Detect which cell encompasses the target text, then output its [x, y] center coordinate. 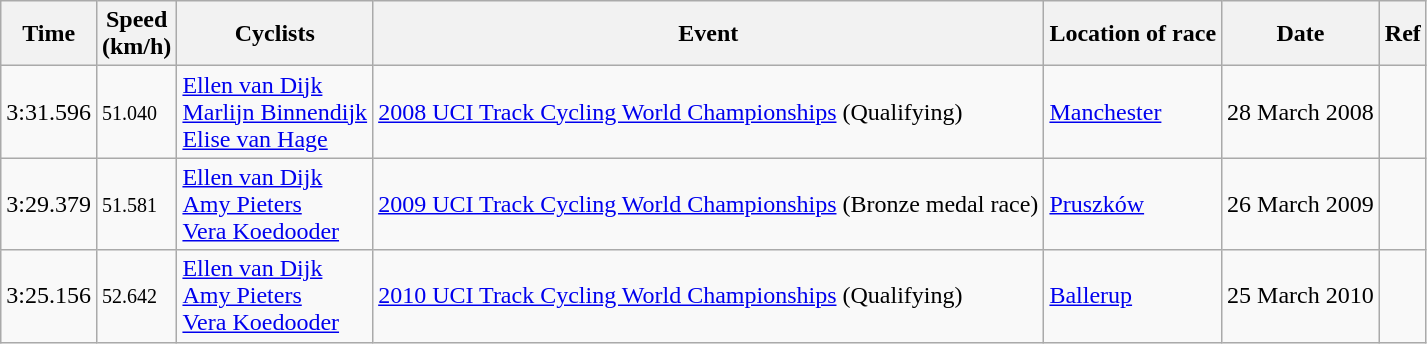
2008 UCI Track Cycling World Championships (Qualifying) [708, 112]
2009 UCI Track Cycling World Championships (Bronze medal race) [708, 204]
3:31.596 [49, 112]
Location of race [1133, 34]
Date [1301, 34]
Ellen van DijkMarlijn BinnendijkElise van Hage [275, 112]
Manchester [1133, 112]
51.581 [136, 204]
28 March 2008 [1301, 112]
Event [708, 34]
Ref [1402, 34]
Pruszków [1133, 204]
25 March 2010 [1301, 296]
26 March 2009 [1301, 204]
51.040 [136, 112]
Speed(km/h) [136, 34]
3:29.379 [49, 204]
Ballerup [1133, 296]
2010 UCI Track Cycling World Championships (Qualifying) [708, 296]
52.642 [136, 296]
3:25.156 [49, 296]
Time [49, 34]
Cyclists [275, 34]
